Return the [x, y] coordinate for the center point of the cell that contains the specified text.  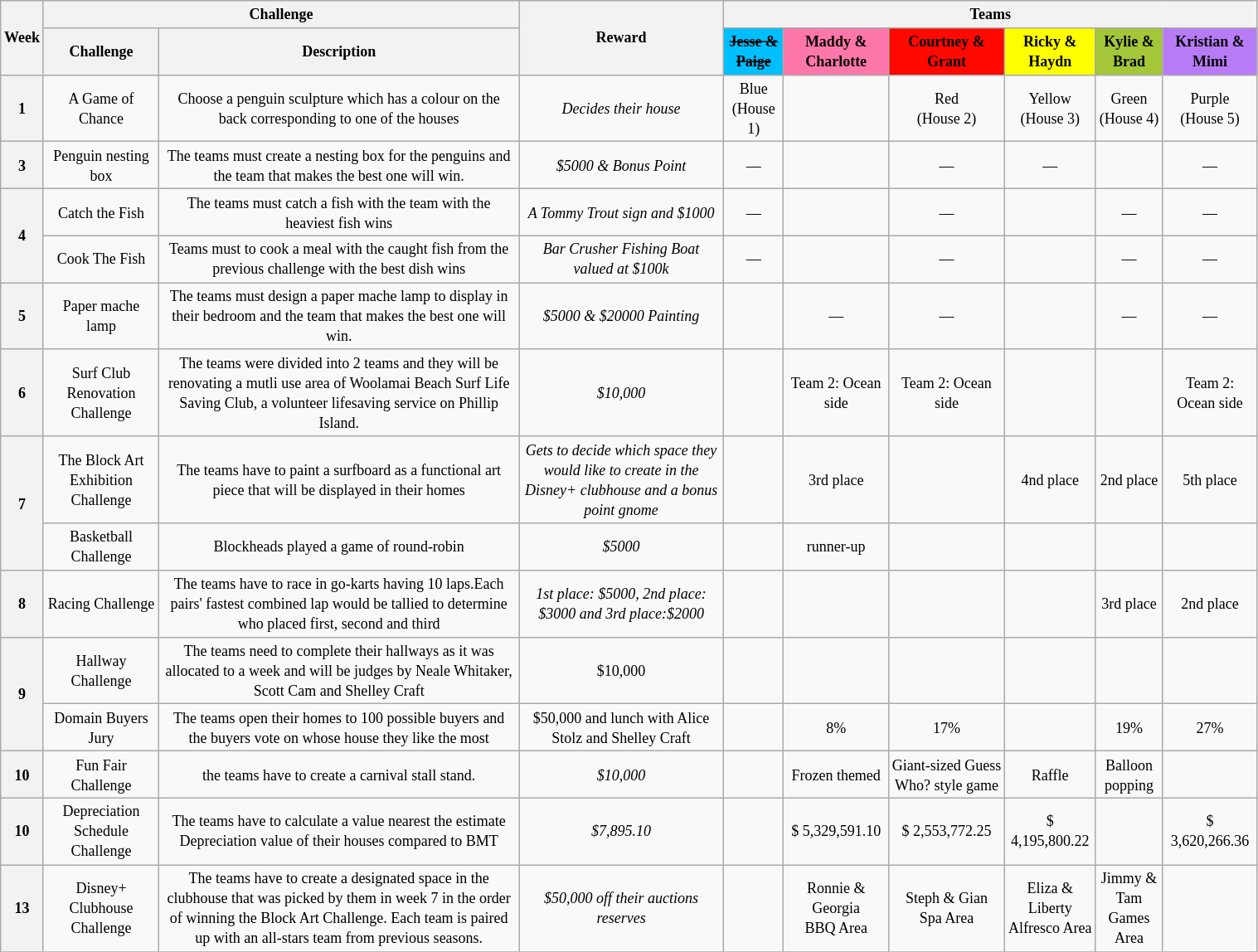
The teams have to race in go-karts having 10 laps.Each pairs' fastest combined lap would be tallied to determine who placed first, second and third [339, 604]
Catch the Fish [101, 212]
$ 3,620,266.36 [1210, 831]
Blue(House 1) [753, 108]
Paper mache lamp [101, 317]
Ronnie & GeorgiaBBQ Area [836, 909]
Surf Club Renovation Challenge [101, 393]
Week [22, 38]
Description [339, 51]
17% [946, 728]
$5000 [622, 547]
Depreciation Schedule Challenge [101, 831]
4nd place [1050, 479]
8 [22, 604]
$5000 & $20000 Painting [622, 317]
$50,000 off their auctions reserves [622, 909]
Kristian & Mimi [1210, 51]
6 [22, 393]
The teams need to complete their hallways as it was allocated to a week and will be judges by Neale Whitaker, Scott Cam and Shelley Craft [339, 670]
7 [22, 503]
Domain Buyers Jury [101, 728]
1 [22, 108]
Gets to decide which space they would like to create in the Disney+ clubhouse and a bonus point gnome [622, 479]
Eliza & LibertyAlfresco Area [1050, 909]
The teams open their homes to 100 possible buyers and the buyers vote on whose house they like the most [339, 728]
Teams must to cook a meal with the caught fish from the previous challenge with the best dish wins [339, 259]
$ 5,329,591.10 [836, 831]
$ 2,553,772.25 [946, 831]
Hallway Challenge [101, 670]
Penguin nesting box [101, 166]
9 [22, 693]
Yellow(House 3) [1050, 108]
Cook The Fish [101, 259]
$7,895.10 [622, 831]
4 [22, 236]
runner-up [836, 547]
The teams have to paint a surfboard as a functional art piece that will be displayed in their homes [339, 479]
Choose a penguin sculpture which has a colour on the back corresponding to one of the houses [339, 108]
13 [22, 909]
Jesse & Paige [753, 51]
Teams [990, 15]
A Game of Chance [101, 108]
Racing Challenge [101, 604]
Courtney & Grant [946, 51]
the teams have to create a carnival stall stand. [339, 775]
The teams must design a paper mache lamp to display in their bedroom and the team that makes the best one will win. [339, 317]
Green(House 4) [1129, 108]
1st place: $5000, 2nd place: $3000 and 3rd place:$2000 [622, 604]
The teams must create a nesting box for the penguins and the team that makes the best one will win. [339, 166]
The teams must catch a fish with the team with the heaviest fish wins [339, 212]
8% [836, 728]
3 [22, 166]
$5000 & Bonus Point [622, 166]
Giant-sized Guess Who? style game [946, 775]
Reward [622, 38]
Jimmy & TamGames Area [1129, 909]
$ 4,195,800.22 [1050, 831]
Fun Fair Challenge [101, 775]
The teams have to calculate a value nearest the estimate Depreciation value of their houses compared to BMT [339, 831]
Purple(House 5) [1210, 108]
Steph & GianSpa Area [946, 909]
A Tommy Trout sign and $1000 [622, 212]
$50,000 and lunch with Alice Stolz and Shelley Craft [622, 728]
5 [22, 317]
Balloon popping [1129, 775]
Ricky & Haydn [1050, 51]
Bar Crusher Fishing Boat valued at $100k [622, 259]
Frozen themed [836, 775]
Basketball Challenge [101, 547]
5th place [1210, 479]
Kylie & Brad [1129, 51]
19% [1129, 728]
Disney+ Clubhouse Challenge [101, 909]
Red(House 2) [946, 108]
Blockheads played a game of round-robin [339, 547]
The Block Art Exhibition Challenge [101, 479]
Decides their house [622, 108]
Maddy & Charlotte [836, 51]
27% [1210, 728]
Raffle [1050, 775]
